Determine the (x, y) coordinate at the center of the cell enclosing the given text.  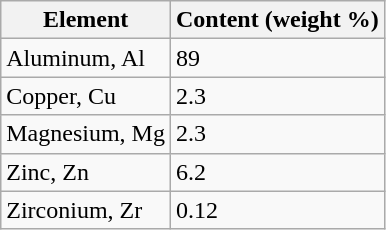
Magnesium, Mg (86, 134)
Copper, Cu (86, 96)
0.12 (277, 210)
89 (277, 58)
Content (weight %) (277, 20)
Zirconium, Zr (86, 210)
Element (86, 20)
Zinc, Zn (86, 172)
6.2 (277, 172)
Aluminum, Al (86, 58)
